Determine the (X, Y) coordinate at the center of the cell enclosing the given text.  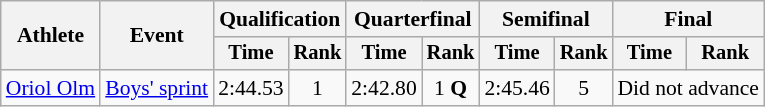
Qualification (280, 19)
Event (156, 36)
5 (584, 88)
Oriol Olm (50, 88)
Did not advance (688, 88)
1 Q (451, 88)
1 (318, 88)
Semifinal (546, 19)
2:45.46 (516, 88)
2:42.80 (384, 88)
Boys' sprint (156, 88)
Final (688, 19)
Quarterfinal (412, 19)
2:44.53 (250, 88)
Athlete (50, 36)
